Capture the cell that displays the provided text and extract its [x, y] central coordinate. 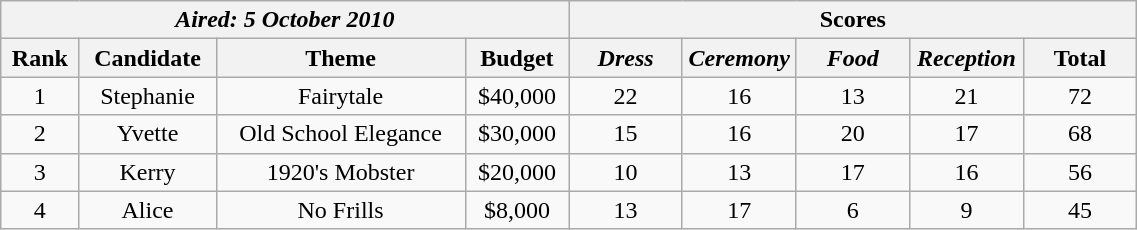
6 [853, 210]
Food [853, 58]
Yvette [148, 134]
22 [626, 96]
Scores [853, 20]
4 [40, 210]
Kerry [148, 172]
3 [40, 172]
Reception [967, 58]
9 [967, 210]
21 [967, 96]
56 [1080, 172]
Alice [148, 210]
Total [1080, 58]
Candidate [148, 58]
68 [1080, 134]
$30,000 [517, 134]
Theme [340, 58]
15 [626, 134]
1920's Mobster [340, 172]
1 [40, 96]
$8,000 [517, 210]
20 [853, 134]
Ceremony [739, 58]
45 [1080, 210]
Dress [626, 58]
Old School Elegance [340, 134]
$40,000 [517, 96]
72 [1080, 96]
Stephanie [148, 96]
$20,000 [517, 172]
Rank [40, 58]
2 [40, 134]
Aired: 5 October 2010 [285, 20]
Fairytale [340, 96]
No Frills [340, 210]
Budget [517, 58]
10 [626, 172]
